Scan for the cell matching the given text and deliver its [x, y] coordinate at center. 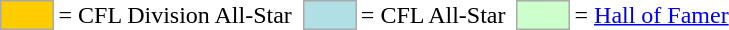
= CFL All-Star [433, 15]
= CFL Division All-Star [175, 15]
